Return (X, Y) of the center of cell containing provided text 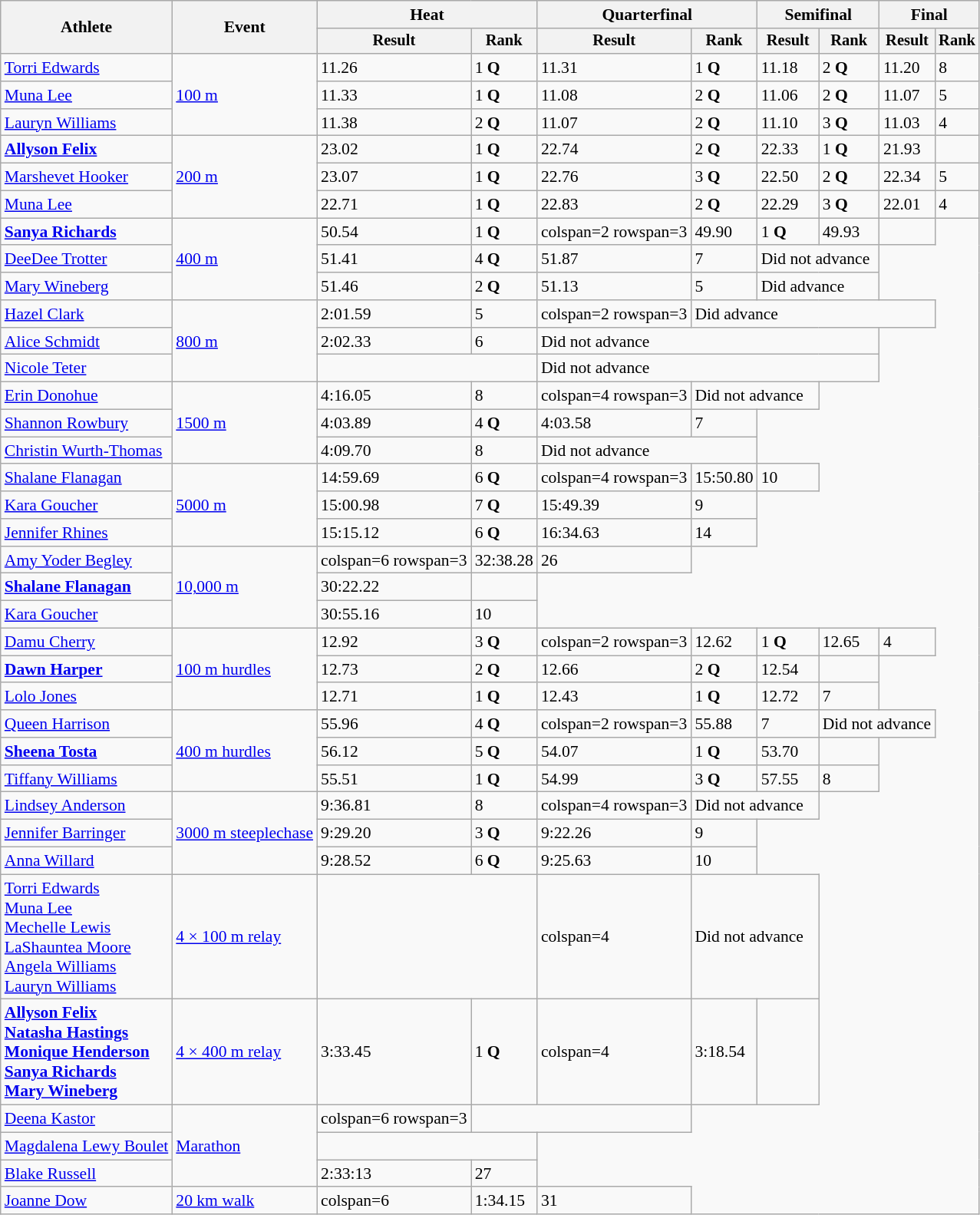
Damu Cherry (87, 642)
Mary Wineberg (87, 286)
Dawn Harper (87, 669)
11.03 (907, 123)
Anna Willard (87, 861)
26 (614, 560)
23.02 (394, 150)
800 m (244, 341)
22.50 (788, 177)
22.74 (614, 150)
4:03.58 (614, 424)
22.83 (614, 205)
12.43 (614, 697)
400 m (244, 259)
9:28.52 (394, 861)
11.10 (788, 123)
3:18.54 (724, 1052)
49.93 (849, 232)
200 m (244, 177)
4:16.05 (394, 396)
32:38.28 (504, 560)
9:22.26 (614, 834)
Joanne Dow (87, 1201)
11.38 (394, 123)
400 m hurdles (244, 751)
2:33:13 (394, 1174)
Jennifer Rhines (87, 533)
11.33 (394, 95)
Final (929, 15)
12.92 (394, 642)
20 km walk (244, 1201)
56.12 (394, 751)
54.07 (614, 751)
51.41 (394, 259)
21.93 (907, 150)
55.96 (394, 724)
7 Q (504, 505)
Lolo Jones (87, 697)
12.66 (614, 669)
Torri EdwardsMuna LeeMechelle LewisLaShauntea MooreAngela WilliamsLauryn Williams (87, 936)
15:15.12 (394, 533)
9:25.63 (614, 861)
14:59.69 (394, 478)
2:01.59 (394, 314)
Amy Yoder Begley (87, 560)
15:00.98 (394, 505)
15:49.39 (614, 505)
1:34.15 (504, 1201)
Lindsey Anderson (87, 806)
Blake Russell (87, 1174)
100 m (244, 95)
colspan=6 (394, 1201)
Lauryn Williams (87, 123)
2:02.33 (394, 342)
22.34 (907, 177)
11.08 (614, 95)
DeeDee Trotter (87, 259)
22.01 (907, 205)
3000 m steeplechase (244, 834)
27 (504, 1174)
Queen Harrison (87, 724)
Allyson FelixNatasha HastingsMonique HendersonSanya RichardsMary Wineberg (87, 1052)
Erin Donohue (87, 396)
Event (244, 28)
22.33 (788, 150)
53.70 (788, 751)
12.71 (394, 697)
11.06 (788, 95)
1500 m (244, 424)
11.20 (907, 68)
12.54 (788, 669)
Christin Wurth-Thomas (87, 451)
55.88 (724, 724)
12.73 (394, 669)
100 m hurdles (244, 669)
Marshevet Hooker (87, 177)
Jennifer Barringer (87, 834)
9:36.81 (394, 806)
23.07 (394, 177)
50.54 (394, 232)
Athlete (87, 28)
22.71 (394, 205)
3:33.45 (394, 1052)
Allyson Felix (87, 150)
Magdalena Lewy Boulet (87, 1147)
Nicole Teter (87, 368)
Deena Kastor (87, 1119)
57.55 (788, 779)
16:34.63 (614, 533)
Sheena Tosta (87, 751)
30:55.16 (394, 615)
22.76 (614, 177)
51.46 (394, 286)
Hazel Clark (87, 314)
14 (724, 533)
Sanya Richards (87, 232)
11.18 (788, 68)
22.29 (788, 205)
49.90 (724, 232)
12.65 (849, 642)
Quarterfinal (648, 15)
12.62 (724, 642)
51.13 (614, 286)
15:50.80 (724, 478)
54.99 (614, 779)
4:03.89 (394, 424)
Alice Schmidt (87, 342)
55.51 (394, 779)
30:22.22 (394, 587)
Shannon Rowbury (87, 424)
4:09.70 (394, 451)
9:29.20 (394, 834)
11.26 (394, 68)
11.31 (614, 68)
Tiffany Williams (87, 779)
Marathon (244, 1147)
4 × 400 m relay (244, 1052)
Heat (427, 15)
Torri Edwards (87, 68)
12.72 (788, 697)
10,000 m (244, 588)
31 (614, 1201)
4 × 100 m relay (244, 936)
6 (504, 342)
5000 m (244, 505)
Semifinal (818, 15)
5 Q (504, 751)
51.87 (614, 259)
